Search for the cell housing the specified text and yield its (X, Y) center coordinate. 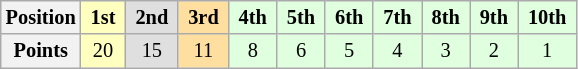
Position (41, 17)
6 (301, 51)
9th (494, 17)
2nd (152, 17)
4th (253, 17)
7th (397, 17)
8th (446, 17)
2 (494, 51)
5th (301, 17)
6th (349, 17)
20 (104, 51)
8 (253, 51)
10th (547, 17)
3rd (203, 17)
1st (104, 17)
1 (547, 51)
3 (446, 51)
4 (397, 51)
5 (349, 51)
11 (203, 51)
Points (41, 51)
15 (152, 51)
